Determine the [x, y] coordinate at the center of the cell enclosing the given text.  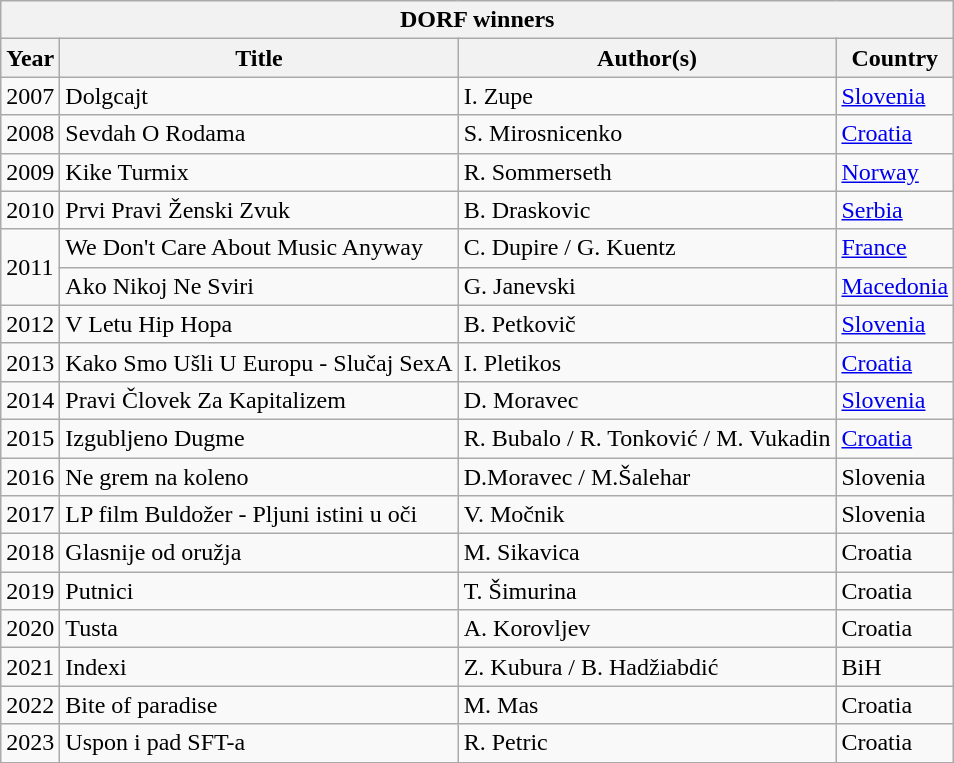
I. Pletikos [647, 362]
Tusta [259, 629]
I. Zupe [647, 96]
2014 [30, 400]
2015 [30, 438]
Dolgcajt [259, 96]
Ne grem na koleno [259, 477]
Bite of paradise [259, 705]
G. Janevski [647, 286]
BiH [895, 667]
A. Korovljev [647, 629]
D.Moravec / M.Šalehar [647, 477]
2017 [30, 515]
V Letu Hip Hopa [259, 324]
2013 [30, 362]
B. Petkovič [647, 324]
M. Sikavica [647, 553]
2008 [30, 134]
2021 [30, 667]
2020 [30, 629]
2016 [30, 477]
Pravi Človek Za Kapitalizem [259, 400]
Indexi [259, 667]
R. Sommerseth [647, 172]
Serbia [895, 210]
V. Močnik [647, 515]
2007 [30, 96]
Sevdah O Rodama [259, 134]
2010 [30, 210]
Izgubljeno Dugme [259, 438]
Author(s) [647, 58]
Kike Turmix [259, 172]
R. Petric [647, 743]
Title [259, 58]
R. Bubalo / R. Tonković / M. Vukadin [647, 438]
Ako Nikoj Ne Sviri [259, 286]
Kako Smo Ušli U Europu - Slučaj SexA [259, 362]
S. Mirosnicenko [647, 134]
Glasnije od oružja [259, 553]
Uspon i pad SFT-a [259, 743]
France [895, 248]
Year [30, 58]
Putnici [259, 591]
Macedonia [895, 286]
2022 [30, 705]
T. Šimurina [647, 591]
Prvi Pravi Ženski Zvuk [259, 210]
Norway [895, 172]
Z. Kubura / B. Hadžiabdić [647, 667]
Country [895, 58]
B. Draskovic [647, 210]
M. Mas [647, 705]
2023 [30, 743]
D. Moravec [647, 400]
2019 [30, 591]
2018 [30, 553]
2012 [30, 324]
C. Dupire / G. Kuentz [647, 248]
2009 [30, 172]
LP film Buldožer - Pljuni istini u oči [259, 515]
DORF winners [478, 20]
2011 [30, 267]
We Don't Care About Music Anyway [259, 248]
